Capture the cell that displays the provided text and extract its (x, y) central coordinate. 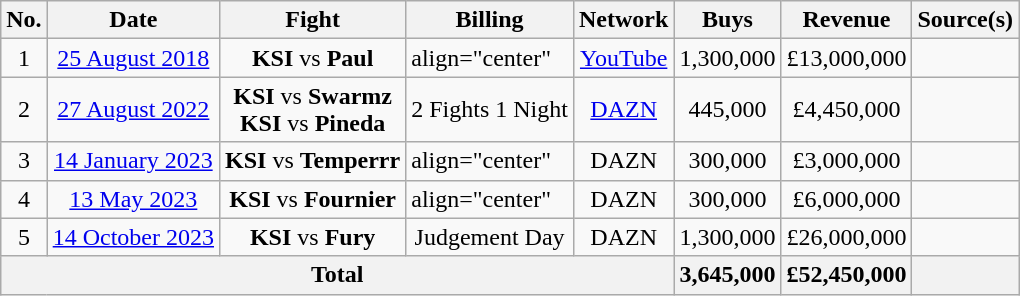
KSI vs Fournier (313, 199)
KSI vs Temperrr (313, 161)
Source(s) (966, 20)
1 (24, 58)
13 May 2023 (133, 199)
£52,450,000 (846, 275)
14 January 2023 (133, 161)
KSI vs Swarmz KSI vs Pineda (313, 110)
25 August 2018 (133, 58)
No. (24, 20)
£6,000,000 (846, 199)
YouTube (623, 58)
3 (24, 161)
5 (24, 237)
Judgement Day (490, 237)
Revenue (846, 20)
KSI vs Fury (313, 237)
Buys (728, 20)
14 October 2023 (133, 237)
£26,000,000 (846, 237)
2 (24, 110)
445,000 (728, 110)
KSI vs Paul (313, 58)
Network (623, 20)
4 (24, 199)
27 August 2022 (133, 110)
2 Fights 1 Night (490, 110)
£4,450,000 (846, 110)
Total (338, 275)
£13,000,000 (846, 58)
3,645,000 (728, 275)
£3,000,000 (846, 161)
Fight (313, 20)
Billing (490, 20)
Date (133, 20)
